For the text-containing cell, return its midpoint in (X, Y) coordinate format. 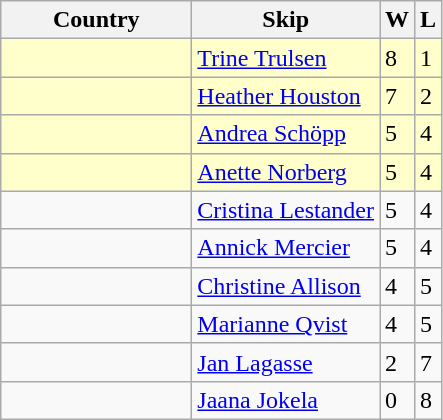
Country (96, 20)
1 (428, 58)
Anette Norberg (286, 172)
W (398, 20)
0 (398, 400)
Skip (286, 20)
Cristina Lestander (286, 210)
Heather Houston (286, 96)
Andrea Schöpp (286, 134)
Trine Trulsen (286, 58)
Jaana Jokela (286, 400)
L (428, 20)
Jan Lagasse (286, 362)
Marianne Qvist (286, 324)
Annick Mercier (286, 248)
Christine Allison (286, 286)
